Extract the [X, Y] coordinate from the center of the cell holding the provided text.  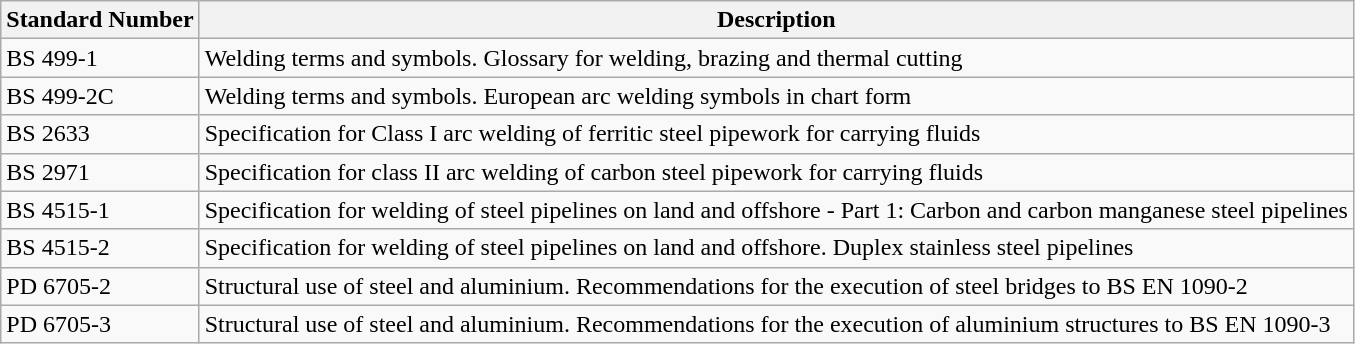
BS 4515-1 [100, 210]
Specification for Class I arc welding of ferritic steel pipework for carrying fluids [776, 134]
Description [776, 20]
Structural use of steel and aluminium. Recommendations for the execution of aluminium structures to BS EN 1090-3 [776, 324]
BS 499-1 [100, 58]
Welding terms and symbols. European arc welding symbols in chart form [776, 96]
Specification for class II arc welding of carbon steel pipework for carrying fluids [776, 172]
Specification for welding of steel pipelines on land and offshore - Part 1: Carbon and carbon manganese steel pipelines [776, 210]
BS 2633 [100, 134]
Specification for welding of steel pipelines on land and offshore. Duplex stainless steel pipelines [776, 248]
PD 6705-2 [100, 286]
BS 2971 [100, 172]
Structural use of steel and aluminium. Recommendations for the execution of steel bridges to BS EN 1090-2 [776, 286]
PD 6705-3 [100, 324]
Standard Number [100, 20]
BS 499-2C [100, 96]
Welding terms and symbols. Glossary for welding, brazing and thermal cutting [776, 58]
BS 4515-2 [100, 248]
